From the cell containing the given text, extract its center point as [X, Y] coordinate. 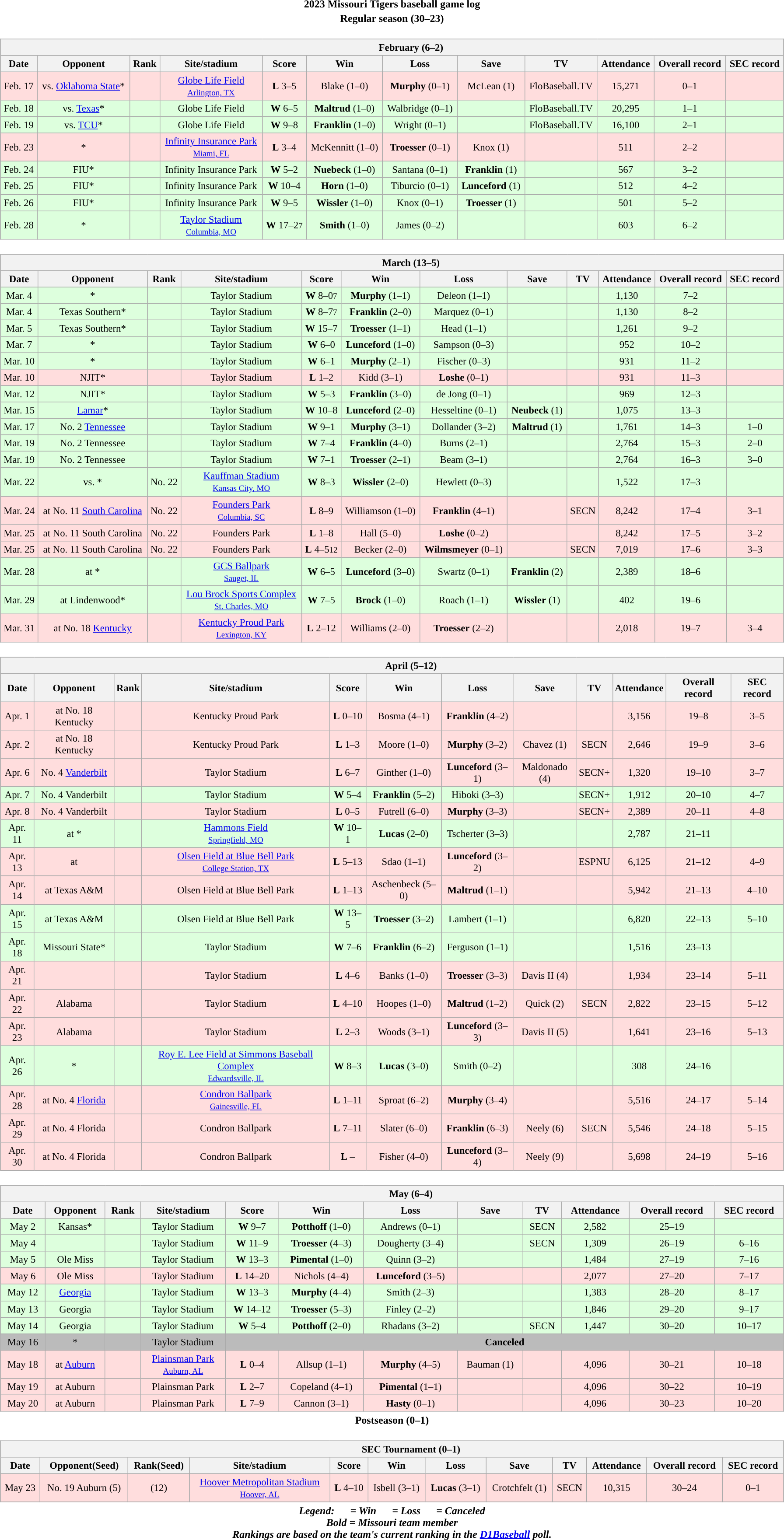
25–19 [672, 1227]
Roy E. Lee Field at Simmons Baseball ComplexEdwardsville, IL [235, 1066]
W 9–1 [321, 427]
1–1 [690, 108]
Franklin (4–2) [477, 716]
5,546 [639, 1128]
402 [626, 599]
Isbell (3–1) [396, 1487]
4–8 [757, 812]
Lucas (3–0) [403, 1066]
February (6–2) [392, 47]
27–19 [672, 1260]
10,315 [617, 1487]
de Jong (0–1) [464, 394]
22–13 [698, 919]
Apr. 23 [17, 1032]
Apr. 8 [17, 812]
McLean (1) [491, 86]
9–17 [749, 1309]
Nichols (4–4) [321, 1276]
vs. Oklahoma State* [84, 86]
Hoover Metropolitan StadiumHoover, AL [260, 1487]
Rhadans (3–2) [410, 1326]
Banks (1–0) [403, 975]
Neely (9) [545, 1157]
W 5–2 [284, 170]
Bosma (4–1) [403, 716]
Feb. 28 [19, 225]
W 17–27 [284, 225]
10–2 [690, 345]
Quick (2) [545, 1004]
Hammons FieldSpringfield, MO [235, 834]
Smith (2–3) [410, 1292]
20–10 [698, 795]
Roach (1–1) [464, 599]
Maltrud (1–1) [477, 890]
20–11 [698, 812]
May 6 [23, 1276]
Santana (0–1) [420, 170]
W 8–07 [321, 295]
L 2–3 [347, 1032]
2,582 [595, 1227]
Apr. 1 [17, 716]
W 10–8 [321, 410]
Ginther (1–0) [403, 773]
Lucas (2–0) [403, 834]
5–15 [757, 1128]
Mar. 7 [19, 345]
Mar. 29 [19, 599]
Hasty (0–1) [410, 1403]
12–3 [690, 394]
Hoopes (1–0) [403, 1004]
Troesser (1–1) [381, 328]
L 1–13 [347, 890]
1,934 [639, 975]
Mar. 24 [19, 510]
Murphy (1–1) [381, 295]
11–3 [690, 378]
April (5–12) [392, 665]
Becker (2–0) [381, 549]
Quinn (3–2) [410, 1260]
Mar. 5 [19, 328]
2–1 [690, 125]
7–2 [690, 295]
Franklin (1–0) [345, 125]
1,320 [639, 773]
Lamar* [93, 410]
Feb. 17 [19, 86]
L 1–11 [347, 1100]
W 6–0 [321, 345]
Fischer (0–3) [464, 361]
7–17 [749, 1276]
Loshe (0–2) [464, 533]
24–16 [698, 1066]
Apr. 13 [17, 862]
Rank(Seed) [159, 1466]
6–2 [690, 225]
(12) [159, 1487]
L 4–6 [347, 975]
McKennitt (1–0) [345, 147]
Burns (2–1) [464, 443]
Franklin (4–0) [381, 443]
5,698 [639, 1157]
3–0 [755, 460]
Sdao (1–1) [403, 862]
1,075 [626, 410]
17–6 [690, 549]
Lunceford (1–0) [381, 345]
Knox (0–1) [420, 203]
Andrews (0–1) [410, 1227]
Lunceford (3–0) [381, 571]
W 9–8 [284, 125]
1–0 [755, 427]
1,641 [639, 1032]
Davis II (4) [545, 975]
7–16 [749, 1260]
May 19 [23, 1386]
L 8–9 [321, 510]
Copeland (4–1) [321, 1386]
3–5 [757, 716]
L 0–10 [347, 716]
Apr. 21 [17, 975]
29–20 [672, 1309]
Wissler (1–0) [345, 203]
Feb. 25 [19, 186]
10–20 [749, 1403]
23–16 [698, 1032]
21–12 [698, 862]
Deleon (1–1) [464, 295]
Loshe (0–1) [464, 378]
Murphy (2–1) [381, 361]
603 [626, 225]
W 7–6 [347, 947]
Cannon (3–1) [321, 1403]
Kauffman StadiumKansas City, MO [241, 482]
30–22 [672, 1386]
W 9–7 [252, 1227]
L 1–8 [321, 533]
Potthoff (2–0) [321, 1326]
Apr. 6 [17, 773]
Ferguson (1–1) [477, 947]
Apr. 2 [17, 745]
May 14 [23, 1326]
Hewlett (0–3) [464, 482]
19–6 [690, 599]
W 11–9 [252, 1243]
2,646 [639, 745]
511 [626, 147]
30–21 [672, 1364]
L 1–2 [321, 378]
Lunceford (1) [491, 186]
Taylor StadiumColumbia, MO [211, 225]
L 7–9 [252, 1403]
Davis II (5) [545, 1032]
Apr. 30 [17, 1157]
May 18 [23, 1364]
3–4 [755, 628]
Apr. 7 [17, 795]
Horn (1–0) [345, 186]
at Lindenwood* [93, 599]
L 3–4 [284, 147]
11–2 [690, 361]
Apr. 22 [17, 1004]
Smith (0–2) [477, 1066]
May 5 [23, 1260]
Apr. 15 [17, 919]
Feb. 19 [19, 125]
Williamson (1–0) [381, 510]
May 4 [23, 1243]
4–10 [757, 890]
Condron BallparkGainesville, FL [235, 1100]
Feb. 18 [19, 108]
24–19 [698, 1157]
Maldonado (4) [545, 773]
4–2 [690, 186]
Troesser (0–1) [420, 147]
Nuebeck (1–0) [345, 170]
Lunceford (3–1) [477, 773]
Kentucky Proud ParkLexington, KY [241, 628]
5–2 [690, 203]
L 4–512 [321, 549]
Apr. 14 [17, 890]
W 6–1 [321, 361]
3–7 [757, 773]
Murphy (3–1) [381, 427]
6,820 [639, 919]
3–6 [757, 745]
L 0–4 [252, 1364]
Murphy (4–5) [410, 1364]
Aschenbeck (5–0) [403, 890]
6,125 [639, 862]
15–3 [690, 443]
Blake (1–0) [345, 86]
1,261 [626, 328]
at [74, 862]
Fisher (4–0) [403, 1157]
7,019 [626, 549]
Franklin (2) [537, 571]
2,018 [626, 628]
May (6–4) [392, 1194]
Williams (2–0) [381, 628]
L – [347, 1157]
5,942 [639, 890]
Wilmsmeyer (0–1) [464, 549]
Brock (1–0) [381, 599]
Walbridge (0–1) [420, 108]
Murphy (4–4) [321, 1292]
Missouri State* [74, 947]
Apr. 29 [17, 1128]
W 10–1 [347, 834]
James (0–2) [420, 225]
Wright (0–1) [420, 125]
Troesser (4–3) [321, 1243]
Lunceford (3–3) [477, 1032]
1,484 [595, 1260]
Troesser (3–2) [403, 919]
May 13 [23, 1309]
Chavez (1) [545, 745]
5–14 [757, 1100]
vs. Texas* [84, 108]
L 14–20 [252, 1276]
L 5–13 [347, 862]
23–15 [698, 1004]
308 [639, 1066]
Neely (6) [545, 1128]
Apr. 18 [17, 947]
W 5–3 [321, 394]
15,271 [626, 86]
16–3 [690, 460]
3,156 [639, 716]
Franklin (1) [491, 170]
4–9 [757, 862]
Troesser (2–1) [381, 460]
vs. * [93, 482]
Feb. 26 [19, 203]
Opponent(Seed) [84, 1466]
Murphy (0–1) [420, 86]
5–11 [757, 975]
Olsen Field at Blue Bell ParkCollege Station, TX [235, 862]
Wissler (1) [537, 599]
1,383 [595, 1292]
W 8–77 [321, 311]
W 7–1 [321, 460]
Feb. 24 [19, 170]
Maltrud (1–0) [345, 108]
Apr. 26 [17, 1066]
March (13–5) [392, 262]
Swartz (0–1) [464, 571]
Globe Life FieldArlington, TX [211, 86]
May 23 [20, 1487]
Kidd (3–1) [381, 378]
L 7–11 [347, 1128]
Finley (2–2) [410, 1309]
1,309 [595, 1243]
W 10–4 [284, 186]
30–23 [672, 1403]
28–20 [672, 1292]
Tiburcio (0–1) [420, 186]
Allsup (1–1) [321, 1364]
Potthoff (1–0) [321, 1227]
L 3–5 [284, 86]
2,787 [639, 834]
1,912 [639, 795]
5–12 [757, 1004]
13–3 [690, 410]
Futrell (6–0) [403, 812]
Pimental (1–0) [321, 1260]
L 1–3 [347, 745]
24–17 [698, 1100]
10–19 [749, 1386]
Tscherter (3–3) [477, 834]
Franklin (6–3) [477, 1128]
Plainsman ParkAuburn, AL [183, 1364]
8–17 [749, 1292]
1,516 [639, 947]
Smith (1–0) [345, 225]
19–10 [698, 773]
Sproat (6–2) [403, 1100]
952 [626, 345]
Lunceford (2–0) [381, 410]
1,522 [626, 482]
Slater (6–0) [403, 1128]
No. 19 Auburn (5) [84, 1487]
W 9–5 [284, 203]
5–10 [757, 919]
2–0 [755, 443]
SEC Tournament (0–1) [392, 1449]
5–16 [757, 1157]
Franklin (5–2) [403, 795]
Franklin (6–2) [403, 947]
Murphy (3–3) [477, 812]
2,822 [639, 1004]
Franklin (4–1) [464, 510]
512 [626, 186]
21–11 [698, 834]
Knox (1) [491, 147]
Mar. 28 [19, 571]
Maltrud (1) [537, 427]
Apr. 28 [17, 1100]
14–3 [690, 427]
Lambert (1–1) [477, 919]
Infinity Insurance ParkMiami, FL [211, 147]
May 16 [23, 1342]
Franklin (2–0) [381, 311]
L 0–5 [347, 812]
Hesseltine (0–1) [464, 410]
Sampson (0–3) [464, 345]
Lunceford (3–5) [410, 1276]
Wissler (2–0) [381, 482]
ESPNU [594, 862]
Apr. 11 [17, 834]
Troesser (3–3) [477, 975]
Hall (5–0) [381, 533]
10–18 [749, 1364]
2–2 [690, 147]
19–7 [690, 628]
W 13–5 [347, 919]
L 6–7 [347, 773]
May 12 [23, 1292]
Murphy (3–4) [477, 1100]
20,295 [626, 108]
10–17 [749, 1326]
Maltrud (1–2) [477, 1004]
501 [626, 203]
Dougherty (3–4) [410, 1243]
9–2 [690, 328]
Franklin (3–0) [381, 394]
W 7–5 [321, 599]
Lunceford (3–4) [477, 1157]
Canceled [504, 1342]
30–24 [684, 1487]
Neubeck (1) [537, 410]
Hiboki (3–3) [477, 795]
Feb. 23 [19, 147]
Mar. 12 [19, 394]
Head (1–1) [464, 328]
Lou Brock Sports ComplexSt. Charles, MO [241, 599]
Kansas* [75, 1227]
L 2–7 [252, 1386]
Bauman (1) [490, 1364]
Mar. 22 [19, 482]
Founders ParkColumbia, SC [241, 510]
24–18 [698, 1128]
19–9 [698, 745]
3–1 [755, 510]
30–20 [672, 1326]
17–5 [690, 533]
Moore (1–0) [403, 745]
vs. TCU* [84, 125]
Woods (3–1) [403, 1032]
27–20 [672, 1276]
17–3 [690, 482]
1,761 [626, 427]
Troesser (5–3) [321, 1309]
W 15–7 [321, 328]
Mar. 31 [19, 628]
16,100 [626, 125]
17–4 [690, 510]
Dollander (3–2) [464, 427]
8–2 [690, 311]
1,846 [595, 1309]
19–8 [698, 716]
Lunceford (3–2) [477, 862]
18–6 [690, 571]
Troesser (2–2) [464, 628]
5–13 [757, 1032]
969 [626, 394]
Pimental (1–1) [410, 1386]
Troesser (1) [491, 203]
Crotchfelt (1) [519, 1487]
W 14–12 [252, 1309]
Marquez (0–1) [464, 311]
2,077 [595, 1276]
L 2–12 [321, 628]
4–7 [757, 795]
6–16 [749, 1243]
Murphy (3–2) [477, 745]
26–19 [672, 1243]
21–13 [698, 890]
Mar. 17 [19, 427]
Mar. 15 [19, 410]
Beam (3–1) [464, 460]
5,516 [639, 1100]
GCS BallparkSauget, IL [241, 571]
May 2 [23, 1227]
May 20 [23, 1403]
Lucas (3–1) [456, 1487]
23–13 [698, 947]
W 7–4 [321, 443]
1,447 [595, 1326]
23–14 [698, 975]
567 [626, 170]
3–3 [755, 549]
